Return the (X, Y) coordinate for the center point of the cell that contains the specified text.  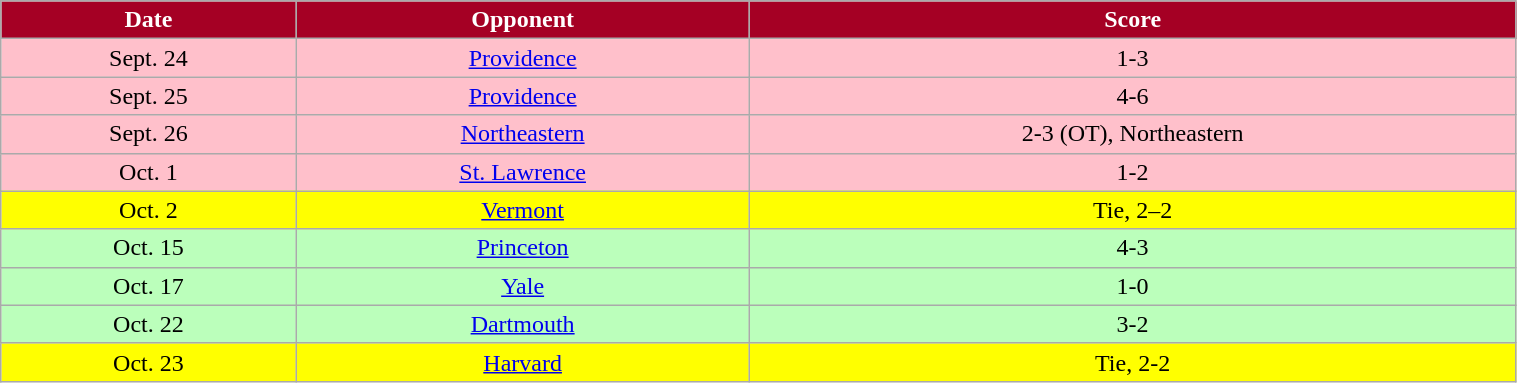
Northeastern (522, 134)
Oct. 17 (148, 286)
Dartmouth (522, 324)
Tie, 2-2 (1132, 362)
1-0 (1132, 286)
Opponent (522, 20)
Date (148, 20)
4-6 (1132, 96)
Sept. 24 (148, 58)
Harvard (522, 362)
Tie, 2–2 (1132, 210)
Oct. 23 (148, 362)
3-2 (1132, 324)
Oct. 15 (148, 248)
2-3 (OT), Northeastern (1132, 134)
Princeton (522, 248)
Score (1132, 20)
4-3 (1132, 248)
1-2 (1132, 172)
Sept. 25 (148, 96)
St. Lawrence (522, 172)
Sept. 26 (148, 134)
Vermont (522, 210)
Oct. 1 (148, 172)
1-3 (1132, 58)
Oct. 2 (148, 210)
Yale (522, 286)
Oct. 22 (148, 324)
